Return the [x, y] coordinate for the center point of the cell that contains the specified text.  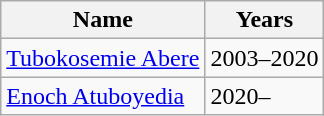
2020– [264, 96]
Enoch Atuboyedia [103, 96]
Name [103, 20]
Tubokosemie Abere [103, 58]
2003–2020 [264, 58]
Years [264, 20]
